Capture the cell that displays the provided text and extract its (X, Y) central coordinate. 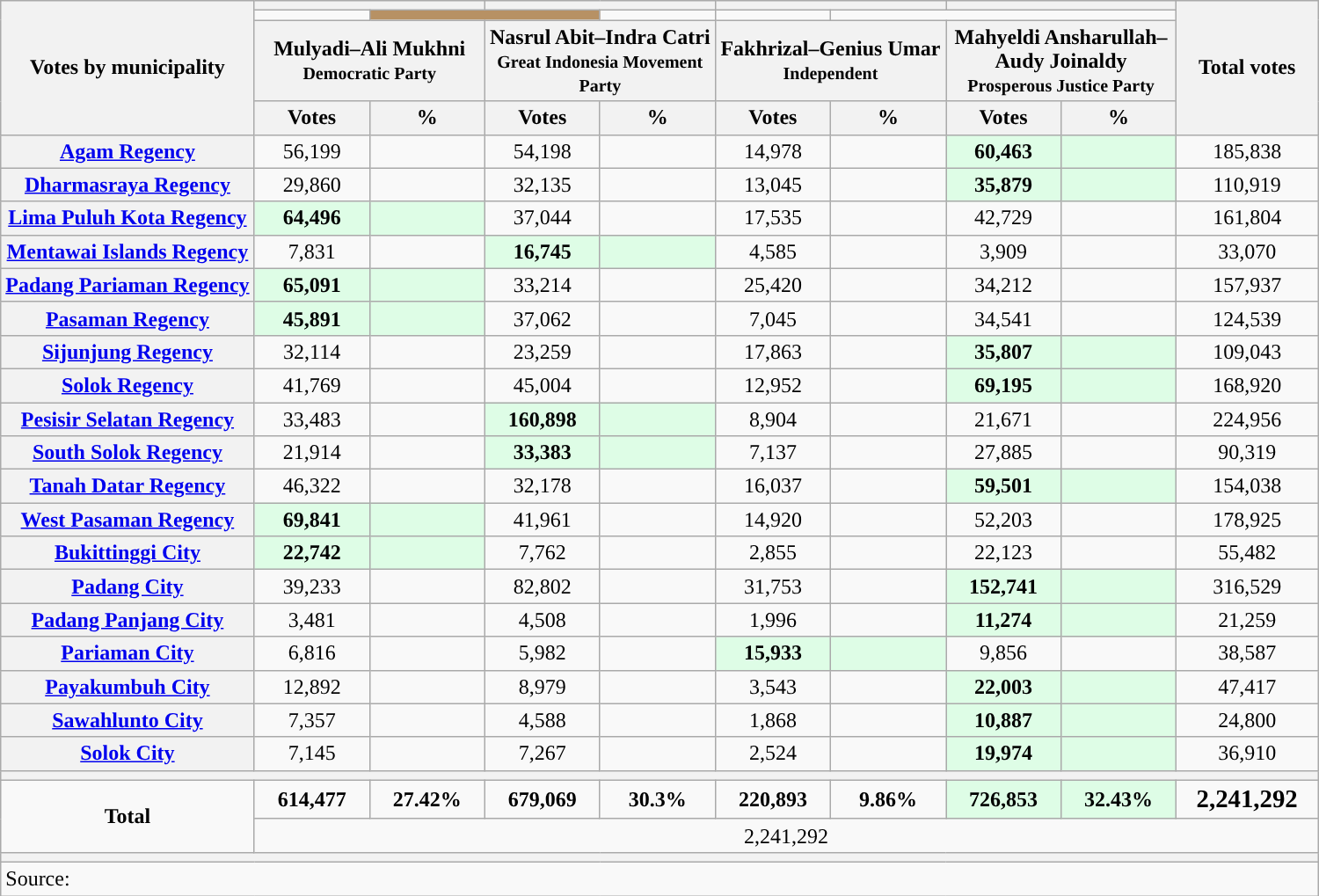
Mahyeldi Ansharullah–Audy JoinaldyProsperous Justice Party (1061, 61)
Sawahlunto City (128, 720)
82,802 (542, 586)
27,885 (1004, 453)
14,978 (772, 151)
41,769 (311, 385)
5,982 (542, 653)
17,863 (772, 352)
32,114 (311, 352)
220,893 (772, 799)
13,045 (772, 185)
679,069 (542, 799)
4,588 (542, 720)
7,267 (542, 754)
Pesisir Selatan Regency (128, 419)
33,383 (542, 453)
55,482 (1247, 553)
110,919 (1247, 185)
17,535 (772, 218)
21,259 (1247, 620)
Padang Panjang City (128, 620)
316,529 (1247, 586)
7,357 (311, 720)
Pariaman City (128, 653)
37,062 (542, 318)
22,123 (1004, 553)
168,920 (1247, 385)
14,920 (772, 520)
Votes by municipality (128, 68)
38,587 (1247, 653)
37,044 (542, 218)
52,203 (1004, 520)
Payakumbuh City (128, 687)
Tanah Datar Regency (128, 486)
32,135 (542, 185)
25,420 (772, 285)
35,807 (1004, 352)
30.3% (658, 799)
54,198 (542, 151)
69,195 (1004, 385)
22,003 (1004, 687)
152,741 (1004, 586)
46,322 (311, 486)
21,671 (1004, 419)
3,543 (772, 687)
65,091 (311, 285)
59,501 (1004, 486)
224,956 (1247, 419)
34,541 (1004, 318)
45,004 (542, 385)
31,753 (772, 586)
32,178 (542, 486)
Mentawai Islands Regency (128, 251)
39,233 (311, 586)
12,952 (772, 385)
Source: (659, 878)
9,856 (1004, 653)
Total votes (1247, 68)
16,037 (772, 486)
9.86% (888, 799)
36,910 (1247, 754)
45,891 (311, 318)
726,853 (1004, 799)
614,477 (311, 799)
Total (128, 816)
69,841 (311, 520)
Agam Regency (128, 151)
4,585 (772, 251)
Solok Regency (128, 385)
Nasrul Abit–Indra CatriGreat Indonesia Movement Party (600, 61)
41,961 (542, 520)
Bukittinggi City (128, 553)
7,045 (772, 318)
109,043 (1247, 352)
161,804 (1247, 218)
35,879 (1004, 185)
29,860 (311, 185)
4,508 (542, 620)
7,145 (311, 754)
154,038 (1247, 486)
47,417 (1247, 687)
3,481 (311, 620)
Solok City (128, 754)
90,319 (1247, 453)
11,274 (1004, 620)
7,831 (311, 251)
33,483 (311, 419)
64,496 (311, 218)
15,933 (772, 653)
27.42% (427, 799)
16,745 (542, 251)
23,259 (542, 352)
185,838 (1247, 151)
32.43% (1119, 799)
2,524 (772, 754)
Pasaman Regency (128, 318)
2,855 (772, 553)
10,887 (1004, 720)
12,892 (311, 687)
1,996 (772, 620)
8,904 (772, 419)
60,463 (1004, 151)
33,070 (1247, 251)
West Pasaman Regency (128, 520)
Dharmasraya Regency (128, 185)
22,742 (311, 553)
Padang Pariaman Regency (128, 285)
178,925 (1247, 520)
South Solok Regency (128, 453)
6,816 (311, 653)
56,199 (311, 151)
157,937 (1247, 285)
160,898 (542, 419)
Lima Puluh Kota Regency (128, 218)
Padang City (128, 586)
8,979 (542, 687)
19,974 (1004, 754)
124,539 (1247, 318)
Sijunjung Regency (128, 352)
7,762 (542, 553)
34,212 (1004, 285)
24,800 (1247, 720)
3,909 (1004, 251)
33,214 (542, 285)
1,868 (772, 720)
42,729 (1004, 218)
7,137 (772, 453)
Mulyadi–Ali MukhniDemocratic Party (369, 61)
21,914 (311, 453)
Fakhrizal–Genius UmarIndependent (830, 61)
